Capture the cell that displays the provided text and extract its (x, y) central coordinate. 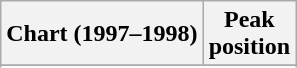
Chart (1997–1998) (102, 34)
Peakposition (249, 34)
